Return (X, Y) of the center of cell containing provided text 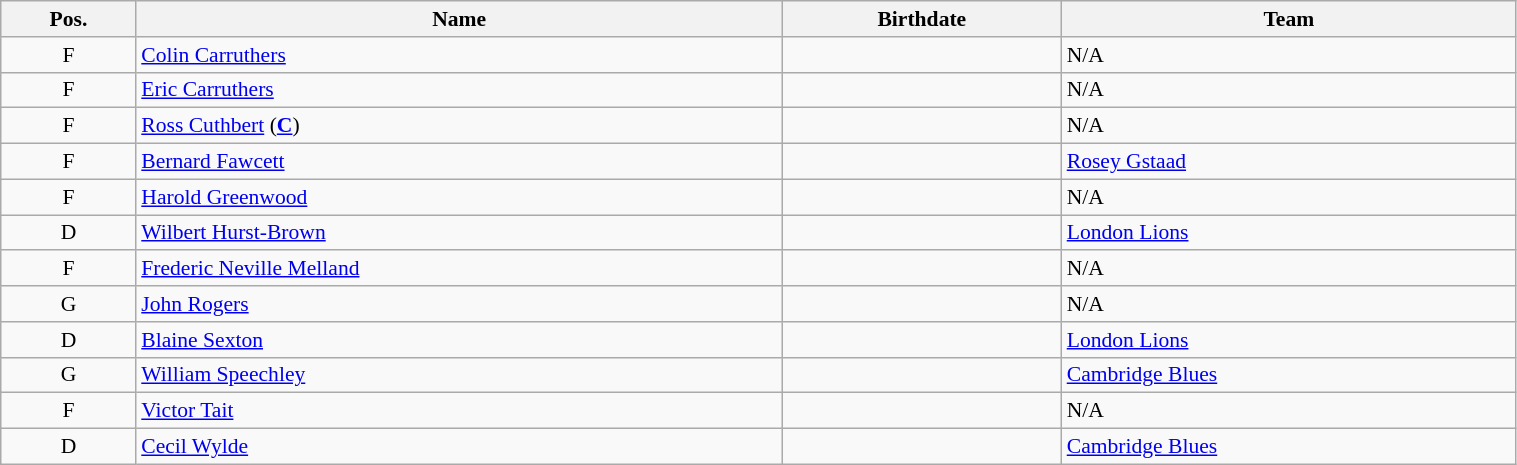
Pos. (68, 19)
Name (459, 19)
Frederic Neville Melland (459, 269)
John Rogers (459, 304)
Birthdate (922, 19)
Ross Cuthbert (C) (459, 126)
Blaine Sexton (459, 340)
William Speechley (459, 375)
Harold Greenwood (459, 197)
Rosey Gstaad (1289, 162)
Bernard Fawcett (459, 162)
Colin Carruthers (459, 55)
Victor Tait (459, 411)
Cecil Wylde (459, 447)
Eric Carruthers (459, 90)
Team (1289, 19)
Wilbert Hurst-Brown (459, 233)
